From the cell containing the given text, extract its center point as (X, Y) coordinate. 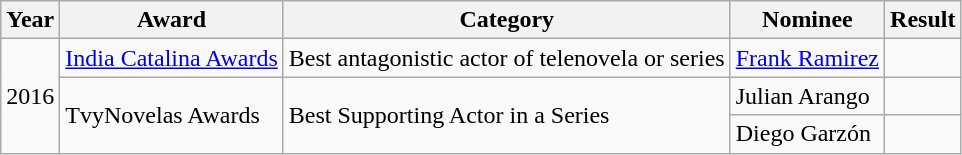
Award (172, 20)
TvyNovelas Awards (172, 115)
Best antagonistic actor of telenovela or series (506, 58)
2016 (30, 96)
Result (923, 20)
Category (506, 20)
Nominee (807, 20)
India Catalina Awards (172, 58)
Frank Ramirez (807, 58)
Julian Arango (807, 96)
Best Supporting Actor in a Series (506, 115)
Year (30, 20)
Diego Garzón (807, 134)
